Scan for the cell matching the given text and deliver its (X, Y) coordinate at center. 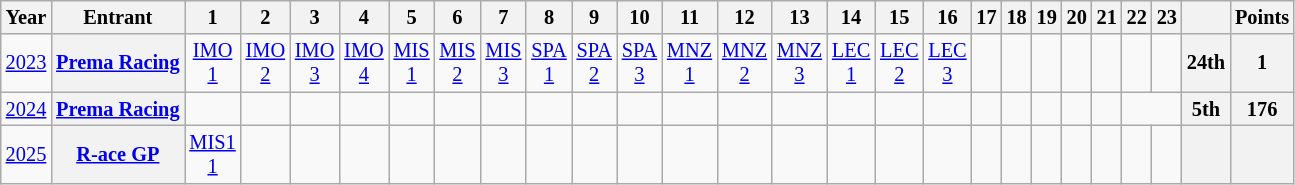
15 (899, 17)
3 (314, 17)
IMO4 (364, 63)
18 (1017, 17)
7 (503, 17)
12 (744, 17)
2024 (26, 109)
6 (458, 17)
Points (1262, 17)
MIS2 (458, 63)
MNZ3 (800, 63)
2025 (26, 154)
SPA1 (548, 63)
21 (1107, 17)
22 (1137, 17)
24th (1206, 63)
LEC1 (851, 63)
9 (594, 17)
2 (266, 17)
19 (1047, 17)
LEC3 (947, 63)
MIS11 (212, 154)
5 (412, 17)
IMO2 (266, 63)
LEC2 (899, 63)
MIS3 (503, 63)
IMO3 (314, 63)
MNZ1 (690, 63)
2023 (26, 63)
14 (851, 17)
5th (1206, 109)
R-ace GP (118, 154)
10 (640, 17)
23 (1167, 17)
20 (1077, 17)
IMO1 (212, 63)
MIS1 (412, 63)
8 (548, 17)
SPA2 (594, 63)
16 (947, 17)
4 (364, 17)
17 (987, 17)
SPA3 (640, 63)
13 (800, 17)
MNZ2 (744, 63)
Year (26, 17)
Entrant (118, 17)
11 (690, 17)
176 (1262, 109)
